Return the (X, Y) coordinate for the center point of the cell that contains the specified text.  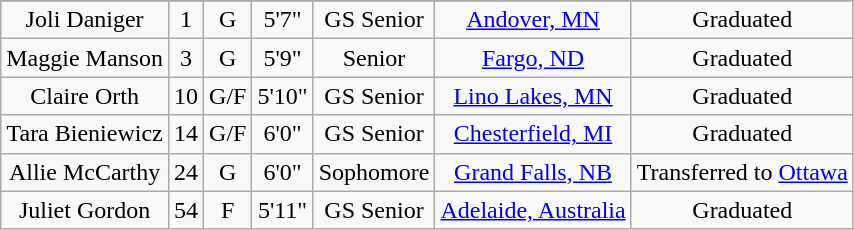
24 (186, 172)
Lino Lakes, MN (533, 96)
Juliet Gordon (85, 210)
Maggie Manson (85, 58)
Andover, MN (533, 20)
Claire Orth (85, 96)
Grand Falls, NB (533, 172)
5'11" (282, 210)
3 (186, 58)
Fargo, ND (533, 58)
Transferred to Ottawa (742, 172)
10 (186, 96)
14 (186, 134)
Chesterfield, MI (533, 134)
5'10" (282, 96)
Joli Daniger (85, 20)
5'7" (282, 20)
5'9" (282, 58)
F (228, 210)
54 (186, 210)
Senior (374, 58)
Allie McCarthy (85, 172)
Tara Bieniewicz (85, 134)
Sophomore (374, 172)
1 (186, 20)
Adelaide, Australia (533, 210)
